Scan for the cell matching the given text and deliver its [x, y] coordinate at center. 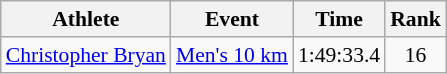
Athlete [86, 19]
Christopher Bryan [86, 55]
Time [339, 19]
16 [416, 55]
Rank [416, 19]
1:49:33.4 [339, 55]
Event [232, 19]
Men's 10 km [232, 55]
